Find where the given text appears and provide that cell's center as [x, y] coordinate. 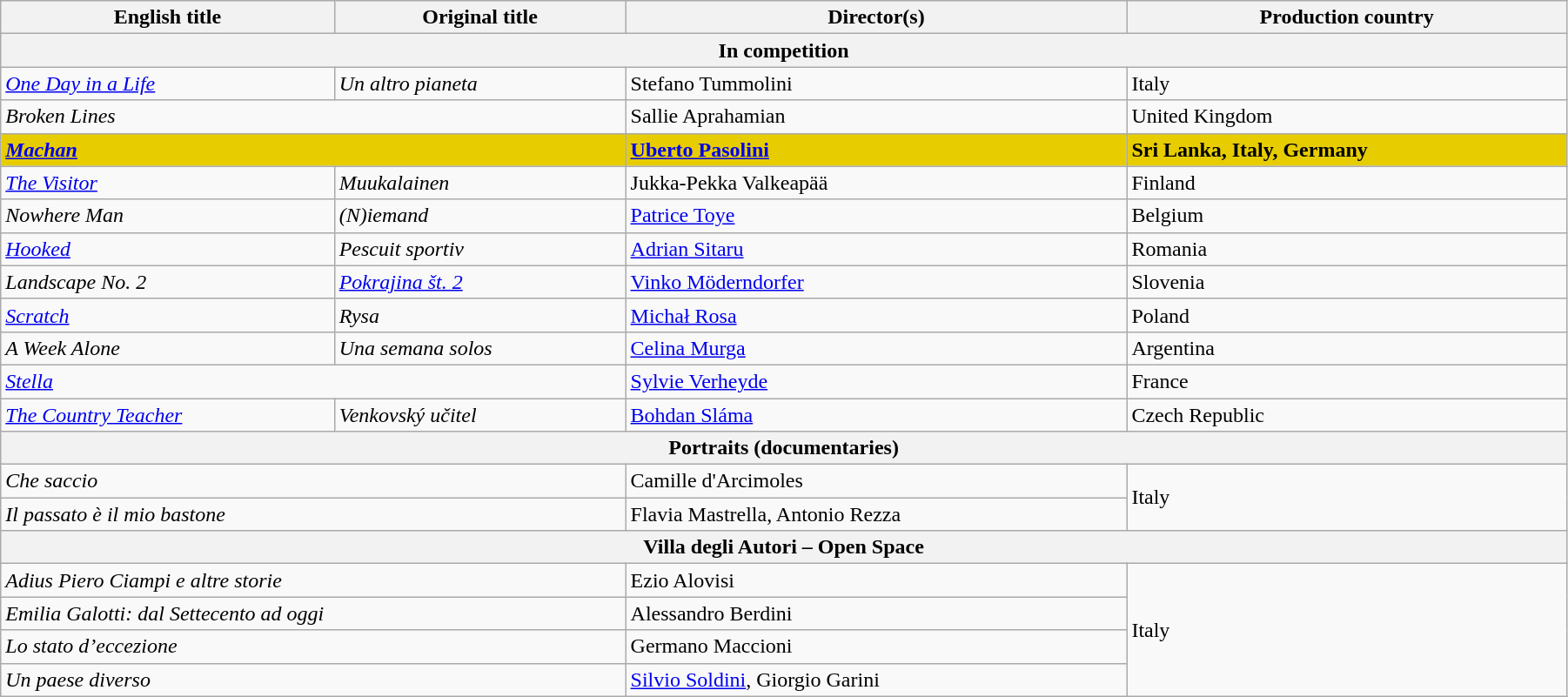
The Visitor [167, 183]
(N)iemand [480, 216]
The Country Teacher [167, 415]
A Week Alone [167, 348]
Patrice Toye [876, 216]
Belgium [1347, 216]
Sri Lanka, Italy, Germany [1347, 150]
Poland [1347, 315]
Vinko Möderndorfer [876, 282]
Hooked [167, 249]
Broken Lines [313, 117]
Che saccio [313, 481]
Machan [313, 150]
Argentina [1347, 348]
Uberto Pasolini [876, 150]
Bohdan Sláma [876, 415]
Rysa [480, 315]
Un paese diverso [313, 680]
Sallie Aprahamian [876, 117]
Adius Piero Ciampi e altre storie [313, 580]
Camille d'Arcimoles [876, 481]
In competition [784, 50]
Jukka-Pekka Valkeapää [876, 183]
Muukalainen [480, 183]
Stella [313, 381]
Landscape No. 2 [167, 282]
Portraits (documentaries) [784, 448]
Celina Murga [876, 348]
One Day in a Life [167, 84]
Alessandro Berdini [876, 613]
Flavia Mastrella, Antonio Rezza [876, 514]
Una semana solos [480, 348]
Slovenia [1347, 282]
Nowhere Man [167, 216]
United Kingdom [1347, 117]
Villa degli Autori – Open Space [784, 547]
Stefano Tummolini [876, 84]
Un altro pianeta [480, 84]
Scratch [167, 315]
Il passato è il mio bastone [313, 514]
Germano Maccioni [876, 647]
Emilia Galotti: dal Settecento ad oggi [313, 613]
Sylvie Verheyde [876, 381]
Pescuit sportiv [480, 249]
Finland [1347, 183]
Lo stato d’eccezione [313, 647]
Original title [480, 17]
English title [167, 17]
Adrian Sitaru [876, 249]
Silvio Soldini, Giorgio Garini [876, 680]
Ezio Alovisi [876, 580]
Pokrajina št. 2 [480, 282]
Venkovský učitel [480, 415]
Director(s) [876, 17]
Czech Republic [1347, 415]
Romania [1347, 249]
Production country [1347, 17]
Michał Rosa [876, 315]
France [1347, 381]
